Search for the cell housing the specified text and yield its [X, Y] center coordinate. 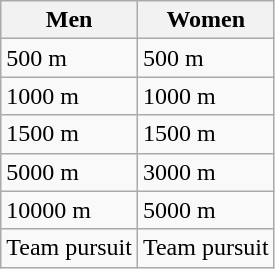
Women [206, 20]
Men [70, 20]
10000 m [70, 210]
3000 m [206, 172]
